Return [x, y] of the center of cell containing provided text 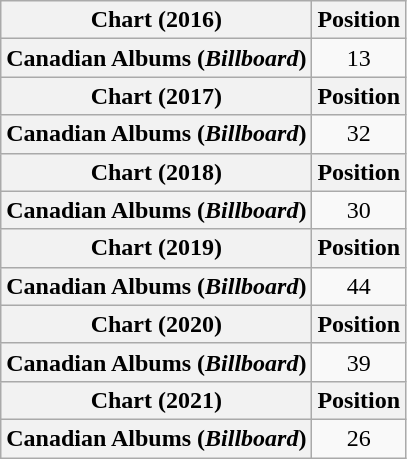
44 [359, 286]
13 [359, 58]
Chart (2018) [156, 172]
30 [359, 210]
Chart (2019) [156, 248]
Chart (2016) [156, 20]
Chart (2020) [156, 324]
26 [359, 438]
Chart (2021) [156, 400]
32 [359, 134]
39 [359, 362]
Chart (2017) [156, 96]
